Extract the [X, Y] coordinate from the center of the cell holding the provided text.  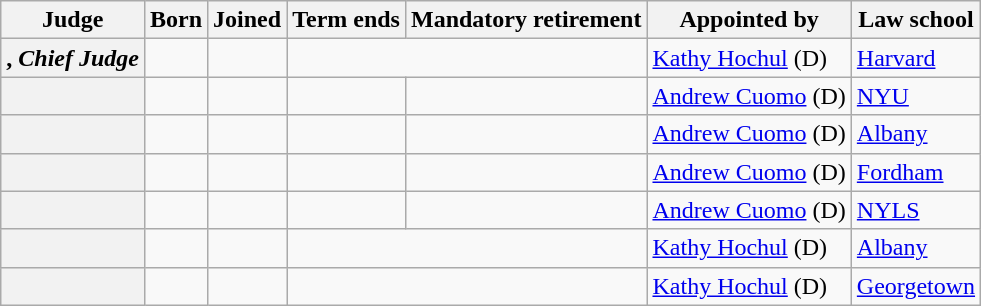
Fordham [916, 172]
Mandatory retirement [526, 20]
Harvard [916, 58]
Judge [73, 20]
NYLS [916, 210]
Term ends [346, 20]
NYU [916, 96]
Born [176, 20]
Georgetown [916, 286]
Law school [916, 20]
Appointed by [749, 20]
Joined [248, 20]
, Chief Judge [73, 58]
